Pinpoint the cell where the given text exists, returning its [x, y] midpoint coordinate. 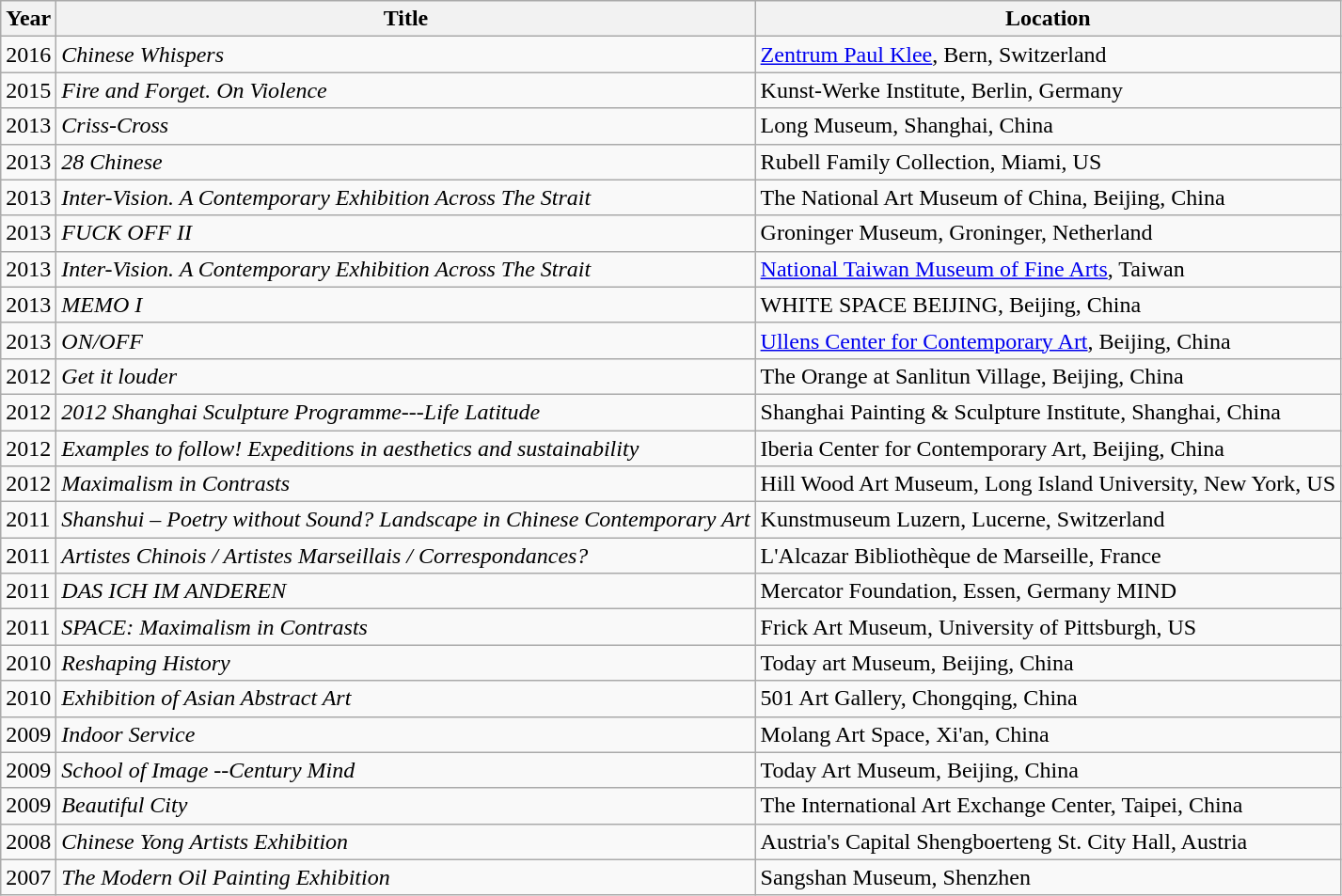
Title [406, 19]
Mercator Foundation, Essen, Germany MIND [1048, 591]
2015 [28, 90]
WHITE SPACE BEIJING, Beijing, China [1048, 305]
Today Art Museum, Beijing, China [1048, 770]
Molang Art Space, Xi'an, China [1048, 734]
Iberia Center for Contemporary Art, Beijing, China [1048, 448]
Artistes Chinois / Artistes Marseillais / Correspondances? [406, 556]
Today art Museum, Beijing, China [1048, 663]
Shanghai Painting & Sculpture Institute, Shanghai, China [1048, 412]
Fire and Forget. On Violence [406, 90]
2012 Shanghai Sculpture Programme---Life Latitude [406, 412]
Criss-Cross [406, 126]
The Orange at Sanlitun Village, Beijing, China [1048, 376]
Shanshui – Poetry without Sound? Landscape in Chinese Contemporary Art [406, 520]
2007 [28, 877]
Year [28, 19]
Ullens Center for Contemporary Art, Beijing, China [1048, 340]
2008 [28, 841]
The Modern Oil Painting Exhibition [406, 877]
Examples to follow! Expeditions in aesthetics and sustainability [406, 448]
Rubell Family Collection, Miami, US [1048, 162]
Beautiful City [406, 806]
The National Art Museum of China, Beijing, China [1048, 197]
MEMO I [406, 305]
Indoor Service [406, 734]
ON/OFF [406, 340]
28 Chinese [406, 162]
National Taiwan Museum of Fine Arts, Taiwan [1048, 269]
Get it louder [406, 376]
Reshaping History [406, 663]
501 Art Gallery, Chongqing, China [1048, 699]
The International Art Exchange Center, Taipei, China [1048, 806]
Hill Wood Art Museum, Long Island University, New York, US [1048, 484]
Kunst-Werke Institute, Berlin, Germany [1048, 90]
Chinese Yong Artists Exhibition [406, 841]
DAS ICH IM ANDEREN [406, 591]
SPACE: Maximalism in Contrasts [406, 627]
Long Museum, Shanghai, China [1048, 126]
Groninger Museum, Groninger, Netherland [1048, 233]
Frick Art Museum, University of Pittsburgh, US [1048, 627]
Maximalism in Contrasts [406, 484]
Location [1048, 19]
Kunstmuseum Luzern, Lucerne, Switzerland [1048, 520]
L'Alcazar Bibliothèque de Marseille, France [1048, 556]
2016 [28, 55]
School of Image --Century Mind [406, 770]
FUCK OFF II [406, 233]
Exhibition of Asian Abstract Art [406, 699]
Chinese Whispers [406, 55]
Zentrum Paul Klee, Bern, Switzerland [1048, 55]
Sangshan Museum, Shenzhen [1048, 877]
Austria's Capital Shengboerteng St. City Hall, Austria [1048, 841]
